Extract the (x, y) coordinate from the center of the cell holding the provided text.  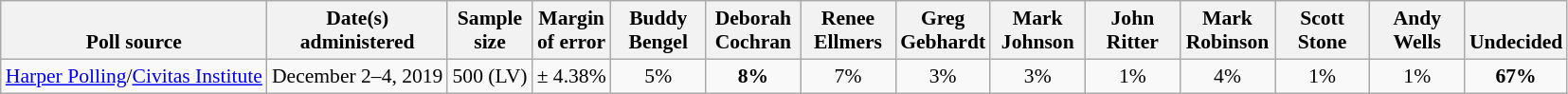
5% (658, 76)
MarkRobinson (1227, 30)
Samplesize (489, 30)
7% (848, 76)
ScottStone (1323, 30)
DeborahCochran (753, 30)
December 2–4, 2019 (358, 76)
BuddyBengel (658, 30)
ReneeEllmers (848, 30)
67% (1516, 76)
AndyWells (1417, 30)
Undecided (1516, 30)
MarkJohnson (1037, 30)
4% (1227, 76)
8% (753, 76)
GregGebhardt (943, 30)
Marginof error (572, 30)
Date(s)administered (358, 30)
JohnRitter (1132, 30)
500 (LV) (489, 76)
Poll source (135, 30)
± 4.38% (572, 76)
Harper Polling/Civitas Institute (135, 76)
